Pinpoint the cell where the given text exists, returning its (x, y) midpoint coordinate. 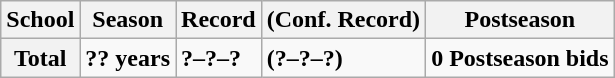
Total (40, 58)
(Conf. Record) (343, 20)
?–?–? (219, 58)
0 Postseason bids (520, 58)
School (40, 20)
Record (219, 20)
Postseason (520, 20)
(?–?–?) (343, 58)
Season (128, 20)
?? years (128, 58)
